Return the (X, Y) coordinate for the center point of the cell that contains the specified text.  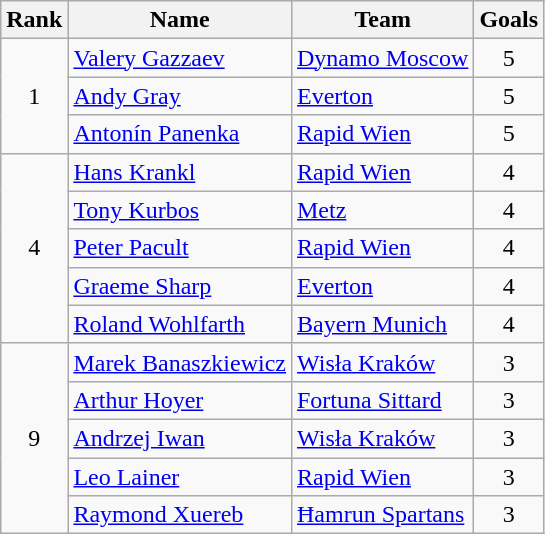
Goals (509, 20)
Marek Banaszkiewicz (180, 362)
Leo Lainer (180, 477)
Andy Gray (180, 96)
Antonín Panenka (180, 134)
Andrzej Iwan (180, 438)
Team (382, 20)
Valery Gazzaev (180, 58)
Hans Krankl (180, 172)
Metz (382, 210)
Fortuna Sittard (382, 400)
1 (34, 96)
Bayern Munich (382, 324)
Arthur Hoyer (180, 400)
Peter Pacult (180, 248)
Rank (34, 20)
9 (34, 438)
Tony Kurbos (180, 210)
Dynamo Moscow (382, 58)
Graeme Sharp (180, 286)
Raymond Xuereb (180, 515)
Name (180, 20)
Roland Wohlfarth (180, 324)
Ħamrun Spartans (382, 515)
